Detect which cell encompasses the target text, then output its [x, y] center coordinate. 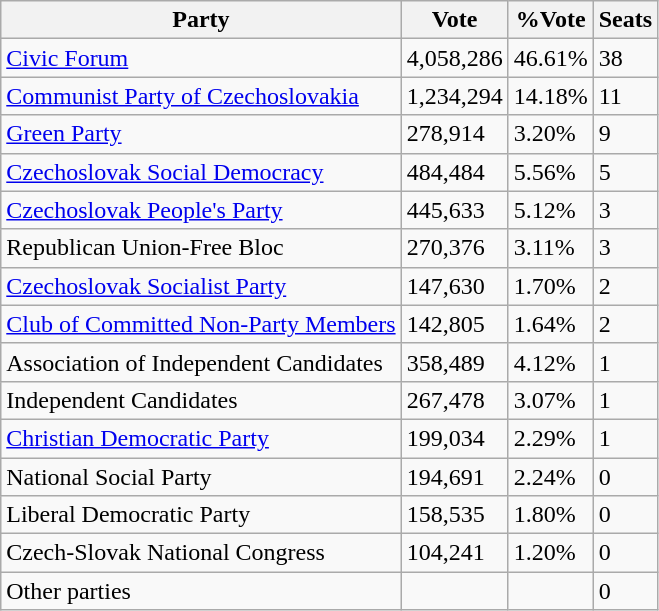
358,489 [454, 362]
2.24% [550, 477]
Czech-Slovak National Congress [201, 553]
National Social Party [201, 477]
104,241 [454, 553]
445,633 [454, 210]
Christian Democratic Party [201, 438]
Club of Committed Non-Party Members [201, 324]
%Vote [550, 20]
1.80% [550, 515]
Green Party [201, 134]
Communist Party of Czechoslovakia [201, 96]
5.56% [550, 172]
194,691 [454, 477]
Independent Candidates [201, 400]
484,484 [454, 172]
14.18% [550, 96]
4,058,286 [454, 58]
9 [625, 134]
5 [625, 172]
3.07% [550, 400]
270,376 [454, 248]
46.61% [550, 58]
3.20% [550, 134]
38 [625, 58]
Vote [454, 20]
Republican Union-Free Bloc [201, 248]
Party [201, 20]
158,535 [454, 515]
Association of Independent Candidates [201, 362]
199,034 [454, 438]
142,805 [454, 324]
Seats [625, 20]
1.20% [550, 553]
1.70% [550, 286]
4.12% [550, 362]
2.29% [550, 438]
1.64% [550, 324]
Czechoslovak Socialist Party [201, 286]
Civic Forum [201, 58]
5.12% [550, 210]
1,234,294 [454, 96]
Other parties [201, 591]
11 [625, 96]
Czechoslovak People's Party [201, 210]
3.11% [550, 248]
147,630 [454, 286]
278,914 [454, 134]
Czechoslovak Social Democracy [201, 172]
267,478 [454, 400]
Liberal Democratic Party [201, 515]
